Return [x, y] of the center of cell containing provided text 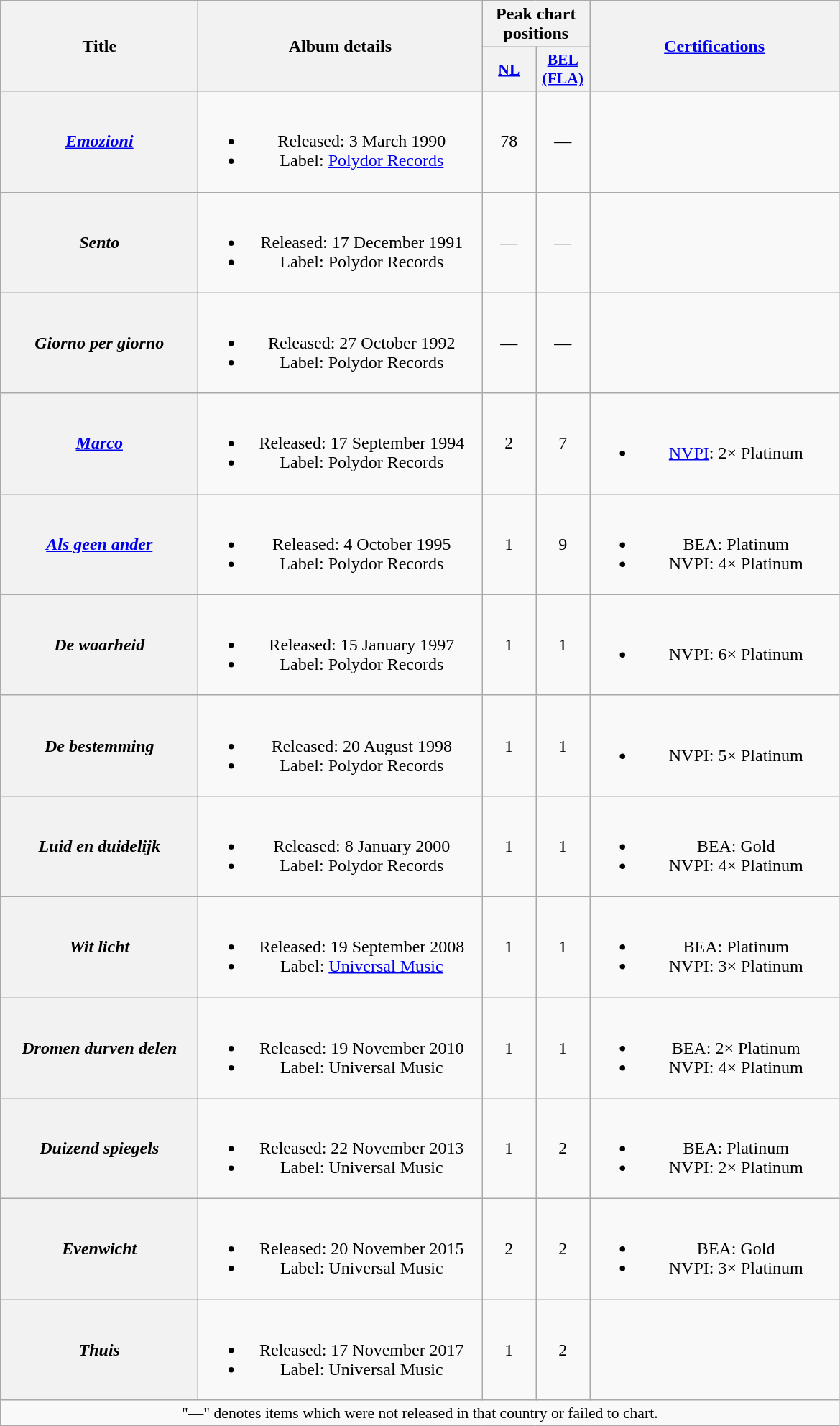
Emozioni [99, 142]
Released: 19 November 2010Label: Universal Music [341, 1048]
Released: 22 November 2013Label: Universal Music [341, 1149]
9 [563, 544]
Evenwicht [99, 1249]
Released: 17 December 1991Label: Polydor Records [341, 242]
Duizend spiegels [99, 1149]
NVPI: 2× Platinum [714, 443]
78 [509, 142]
Released: 15 January 1997Label: Polydor Records [341, 645]
NVPI: 5× Platinum [714, 745]
BEA: GoldNVPI: 3× Platinum [714, 1249]
Album details [341, 46]
Luid en duidelijk [99, 846]
Title [99, 46]
Sento [99, 242]
BEA: PlatinumNVPI: 3× Platinum [714, 947]
Released: 19 September 2008Label: Universal Music [341, 947]
Released: 17 September 1994Label: Polydor Records [341, 443]
Released: 4 October 1995Label: Polydor Records [341, 544]
Marco [99, 443]
BEA: GoldNVPI: 4× Platinum [714, 846]
Wit licht [99, 947]
Dromen durven delen [99, 1048]
Released: 17 November 2017Label: Universal Music [341, 1350]
De bestemming [99, 745]
Released: 27 October 1992Label: Polydor Records [341, 343]
De waarheid [99, 645]
BEA: PlatinumNVPI: 4× Platinum [714, 544]
Peak chart positions [536, 24]
Als geen ander [99, 544]
7 [563, 443]
Certifications [714, 46]
Released: 20 November 2015Label: Universal Music [341, 1249]
BEL(FLA) [563, 69]
Released: 20 August 1998Label: Polydor Records [341, 745]
NL [509, 69]
Released: 8 January 2000Label: Polydor Records [341, 846]
BEA: 2× PlatinumNVPI: 4× Platinum [714, 1048]
Giorno per giorno [99, 343]
"—" denotes items which were not released in that country or failed to chart. [420, 1413]
Released: 3 March 1990Label: Polydor Records [341, 142]
BEA: PlatinumNVPI: 2× Platinum [714, 1149]
Thuis [99, 1350]
NVPI: 6× Platinum [714, 645]
